For the text-containing cell, return its midpoint in [x, y] coordinate format. 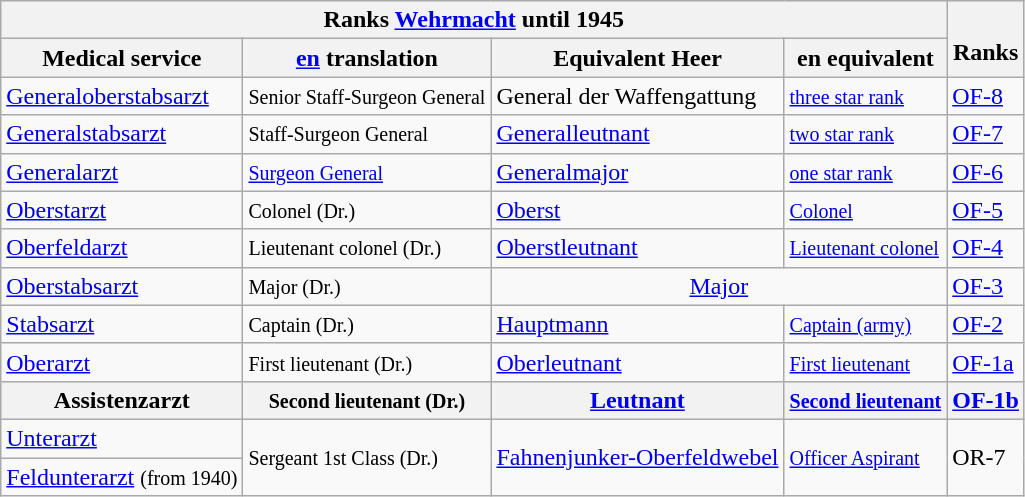
Lieutenant colonel [866, 248]
Oberstarzt [122, 210]
Major [719, 286]
three star rank [866, 96]
OF-2 [986, 324]
Captain (army) [866, 324]
OF-8 [986, 96]
Oberstabsarzt [122, 286]
Ranks [986, 39]
Hauptmann [638, 324]
Stabsarzt [122, 324]
Captain (Dr.) [367, 324]
Assistenzarzt [122, 400]
two star rank [866, 134]
one star rank [866, 172]
Feldunterarzt (from 1940) [122, 477]
Surgeon General [367, 172]
Second lieutenant (Dr.) [367, 400]
OF-6 [986, 172]
Colonel [866, 210]
Generaloberstabsarzt [122, 96]
Oberfeldarzt [122, 248]
OR-7 [986, 457]
Oberst [638, 210]
OF-1a [986, 362]
Senior Staff-Surgeon General [367, 96]
Generalmajor [638, 172]
First lieutenant (Dr.) [367, 362]
Equivalent Heer [638, 58]
General der Waffengattung [638, 96]
Generalarzt [122, 172]
OF-7 [986, 134]
Generalstabsarzt [122, 134]
Fahnenjunker-Oberfeldwebel [638, 457]
en equivalent [866, 58]
Oberleutnant [638, 362]
First lieutenant [866, 362]
Leutnant [638, 400]
Medical service [122, 58]
Ranks Wehrmacht until 1945 [474, 20]
OF-3 [986, 286]
en translation [367, 58]
Sergeant 1st Class (Dr.) [367, 457]
Oberstleutnant [638, 248]
Colonel (Dr.) [367, 210]
Generalleutnant [638, 134]
Lieutenant colonel (Dr.) [367, 248]
Major (Dr.) [367, 286]
OF-1b [986, 400]
OF-5 [986, 210]
Unterarzt [122, 438]
Staff-Surgeon General [367, 134]
Oberarzt [122, 362]
Officer Aspirant [866, 457]
OF-4 [986, 248]
Second lieutenant [866, 400]
